For the text-containing cell, return its midpoint in (X, Y) coordinate format. 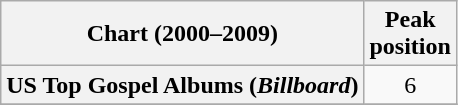
US Top Gospel Albums (Billboard) (182, 85)
Chart (2000–2009) (182, 34)
Peakposition (410, 34)
6 (410, 85)
